Find where the given text appears and provide that cell's center as [X, Y] coordinate. 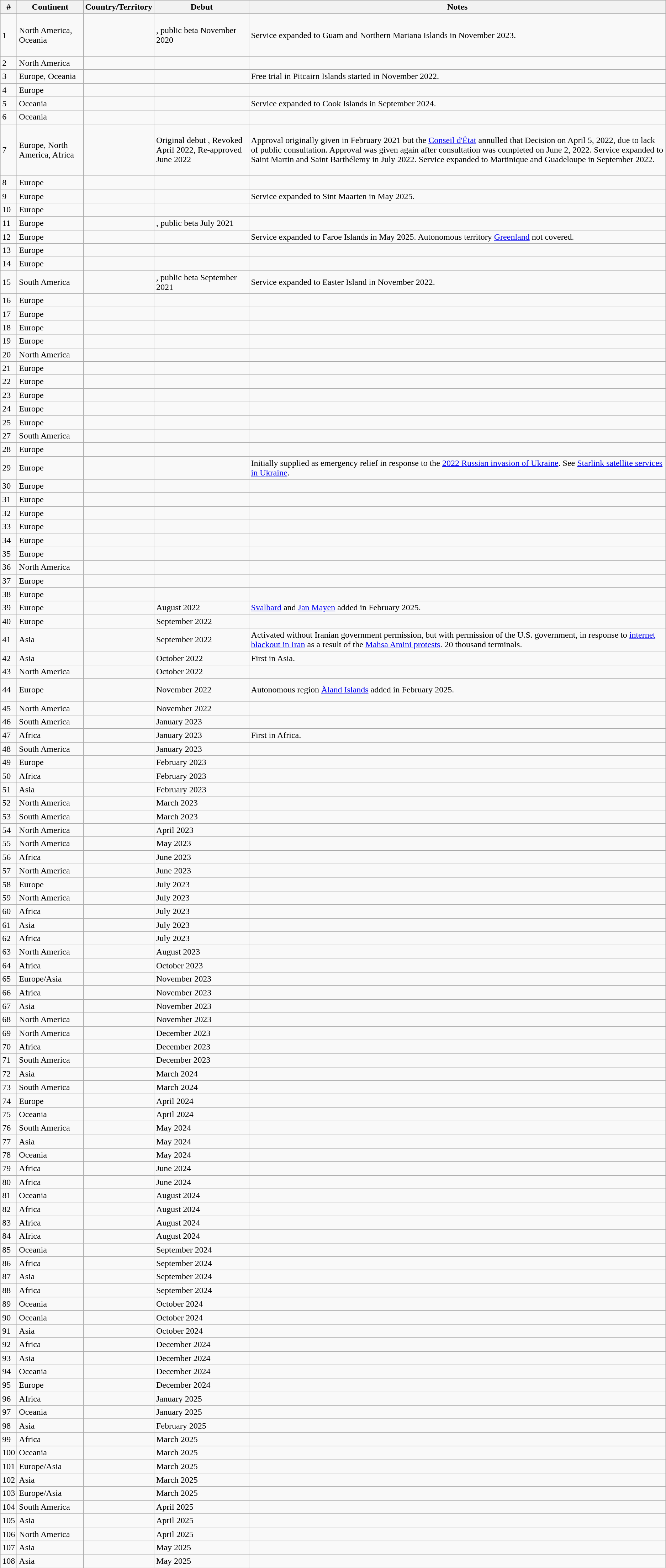
36 [9, 567]
51 [9, 790]
54 [9, 830]
24 [9, 409]
, public beta July 2021 [201, 223]
Europe, Oceania [50, 76]
41 [9, 639]
106 [9, 1534]
80 [9, 1182]
Autonomous region Åland Islands added in February 2025. [458, 690]
108 [9, 1561]
86 [9, 1263]
95 [9, 1385]
Notes [458, 7]
First in Asia. [458, 658]
30 [9, 486]
77 [9, 1141]
Svalbard and Jan Mayen added in February 2025. [458, 608]
73 [9, 1087]
31 [9, 500]
6 [9, 117]
97 [9, 1412]
42 [9, 658]
19 [9, 341]
84 [9, 1236]
43 [9, 671]
66 [9, 993]
May 2023 [201, 844]
59 [9, 898]
50 [9, 776]
70 [9, 1047]
First in Africa. [458, 735]
Free trial in Pitcairn Islands started in November 2022. [458, 76]
72 [9, 1074]
28 [9, 449]
38 [9, 594]
33 [9, 527]
29 [9, 467]
October 2023 [201, 966]
82 [9, 1209]
107 [9, 1547]
Europe, North America, Africa [50, 150]
2 [9, 63]
64 [9, 966]
9 [9, 196]
101 [9, 1466]
83 [9, 1223]
Service expanded to Sint Maarten in May 2025. [458, 196]
August 2023 [201, 952]
25 [9, 422]
68 [9, 1020]
4 [9, 90]
15 [9, 282]
Debut [201, 7]
Service expanded to Easter Island in November 2022. [458, 282]
13 [9, 250]
75 [9, 1114]
35 [9, 554]
12 [9, 236]
53 [9, 817]
94 [9, 1372]
60 [9, 911]
, public beta November 2020 [201, 35]
Initially supplied as emergency relief in response to the 2022 Russian invasion of Ukraine. See Starlink satellite services in Ukraine. [458, 467]
79 [9, 1169]
10 [9, 209]
7 [9, 150]
81 [9, 1196]
Original debut , Revoked April 2022, Re-approved June 2022 [201, 150]
99 [9, 1439]
32 [9, 513]
3 [9, 76]
21 [9, 368]
62 [9, 939]
100 [9, 1453]
78 [9, 1155]
39 [9, 608]
105 [9, 1520]
57 [9, 871]
5 [9, 103]
88 [9, 1290]
February 2025 [201, 1426]
85 [9, 1250]
11 [9, 223]
# [9, 7]
1 [9, 35]
96 [9, 1399]
40 [9, 621]
55 [9, 844]
58 [9, 884]
90 [9, 1317]
92 [9, 1344]
Service expanded to Cook Islands in September 2024. [458, 103]
22 [9, 382]
Service expanded to Faroe Islands in May 2025. Autonomous territory Greenland not covered. [458, 236]
34 [9, 540]
69 [9, 1033]
76 [9, 1128]
37 [9, 581]
93 [9, 1358]
August 2022 [201, 608]
87 [9, 1277]
North America, Oceania [50, 35]
17 [9, 314]
14 [9, 264]
Continent [50, 7]
67 [9, 1006]
48 [9, 749]
18 [9, 328]
27 [9, 436]
63 [9, 952]
89 [9, 1304]
91 [9, 1331]
, public beta September 2021 [201, 282]
44 [9, 690]
23 [9, 395]
8 [9, 182]
103 [9, 1493]
Service expanded to Guam and Northern Mariana Islands in November 2023. [458, 35]
104 [9, 1507]
74 [9, 1101]
61 [9, 925]
102 [9, 1480]
47 [9, 735]
65 [9, 979]
71 [9, 1060]
49 [9, 762]
April 2023 [201, 830]
16 [9, 301]
56 [9, 857]
45 [9, 708]
52 [9, 803]
46 [9, 722]
98 [9, 1426]
20 [9, 355]
Country/Territory [119, 7]
